Provide the [x, y] coordinate of the cell's center where the given text is located.  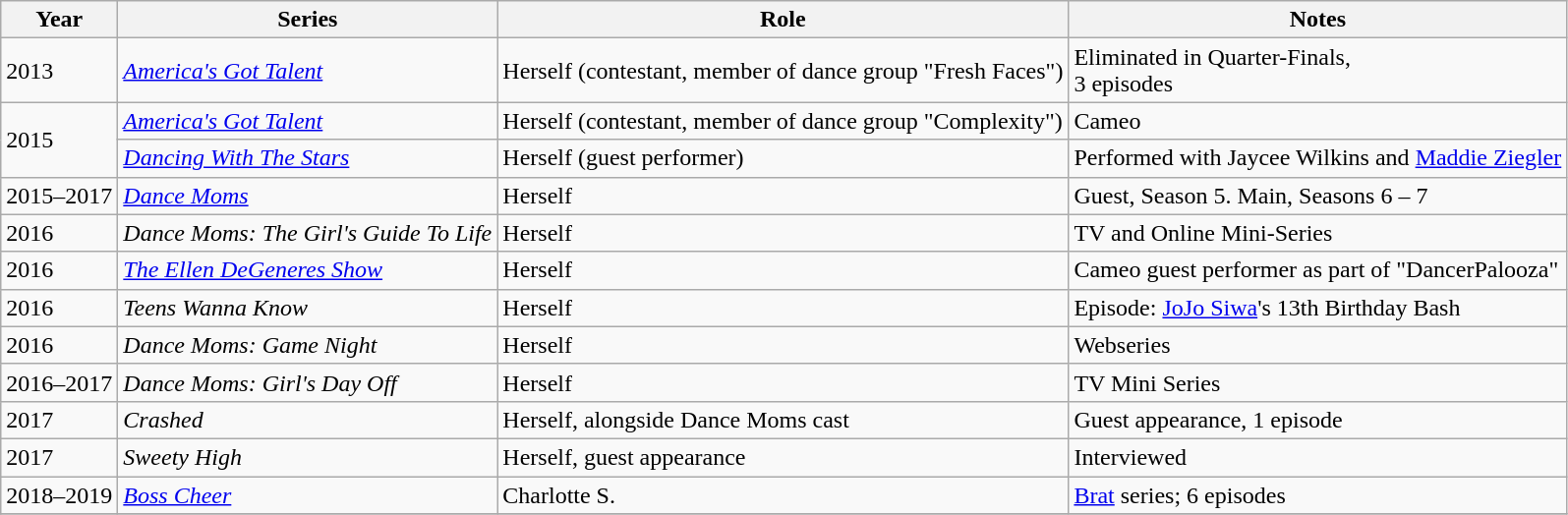
Guest appearance, 1 episode [1317, 420]
Herself (contestant, member of dance group "Fresh Faces") [783, 71]
Eliminated in Quarter-Finals, 3 episodes [1317, 71]
Brat series; 6 episodes [1317, 494]
Herself (guest performer) [783, 158]
Performed with Jaycee Wilkins and Maddie Ziegler [1317, 158]
Dance Moms: Game Night [308, 345]
Herself, alongside Dance Moms cast [783, 420]
TV Mini Series [1317, 382]
2018–2019 [59, 494]
2015–2017 [59, 196]
Dance Moms: Girl's Day Off [308, 382]
Webseries [1317, 345]
2015 [59, 140]
Notes [1317, 20]
TV and Online Mini-Series [1317, 233]
Series [308, 20]
Cameo guest performer as part of "DancerPalooza" [1317, 270]
Charlotte S. [783, 494]
Herself (contestant, member of dance group "Complexity") [783, 121]
Interviewed [1317, 457]
Role [783, 20]
Dance Moms [308, 196]
2013 [59, 71]
Dance Moms: The Girl's Guide To Life [308, 233]
Guest, Season 5. Main, Seasons 6 – 7 [1317, 196]
Sweety High [308, 457]
Episode: JoJo Siwa's 13th Birthday Bash [1317, 308]
The Ellen DeGeneres Show [308, 270]
Dancing With The Stars [308, 158]
Year [59, 20]
Herself, guest appearance [783, 457]
Crashed [308, 420]
Teens Wanna Know [308, 308]
Cameo [1317, 121]
Boss Cheer [308, 494]
2016–2017 [59, 382]
